Scan for the cell matching the given text and deliver its [x, y] coordinate at center. 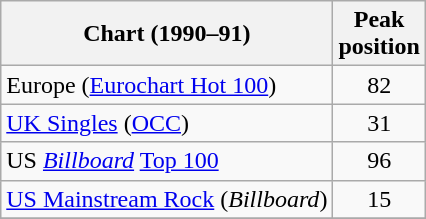
UK Singles (OCC) [167, 123]
Peakposition [379, 34]
82 [379, 85]
15 [379, 199]
US Mainstream Rock (Billboard) [167, 199]
US Billboard Top 100 [167, 161]
Europe (Eurochart Hot 100) [167, 85]
31 [379, 123]
96 [379, 161]
Chart (1990–91) [167, 34]
